Provide the [x, y] coordinate of the cell's center where the given text is located.  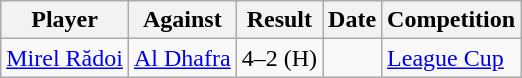
Al Dhafra [182, 58]
Competition [452, 20]
Result [279, 20]
Date [352, 20]
Player [65, 20]
League Cup [452, 58]
4–2 (H) [279, 58]
Against [182, 20]
Mirel Rădoi [65, 58]
